Extract the (x, y) coordinate from the center of the cell holding the provided text.  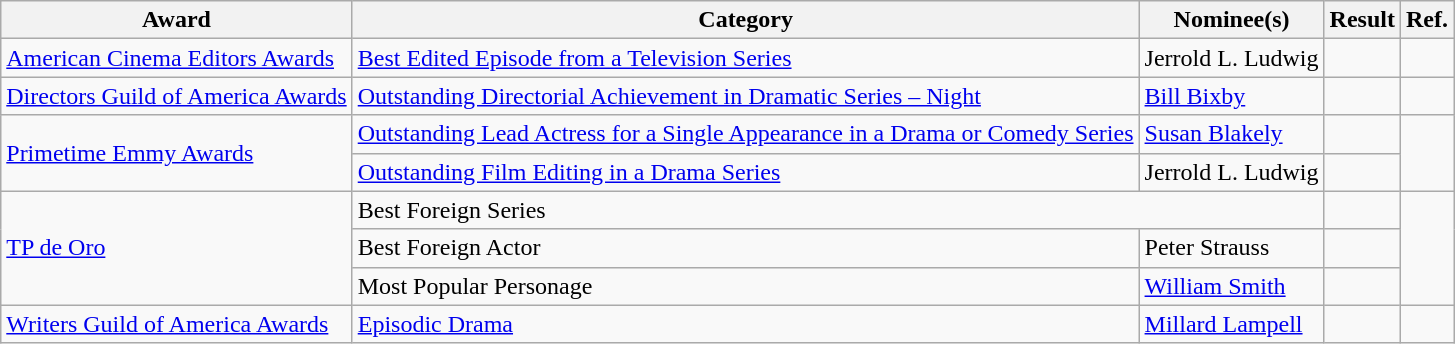
Outstanding Directorial Achievement in Dramatic Series – Night (746, 96)
Bill Bixby (1232, 96)
Writers Guild of America Awards (176, 324)
Episodic Drama (746, 324)
William Smith (1232, 286)
Award (176, 20)
Result (1362, 20)
Outstanding Lead Actress for a Single Appearance in a Drama or Comedy Series (746, 134)
Best Edited Episode from a Television Series (746, 58)
Category (746, 20)
Peter Strauss (1232, 248)
Susan Blakely (1232, 134)
Directors Guild of America Awards (176, 96)
Best Foreign Actor (746, 248)
American Cinema Editors Awards (176, 58)
Nominee(s) (1232, 20)
Millard Lampell (1232, 324)
Outstanding Film Editing in a Drama Series (746, 172)
TP de Oro (176, 248)
Ref. (1426, 20)
Best Foreign Series (838, 210)
Primetime Emmy Awards (176, 153)
Most Popular Personage (746, 286)
